For the text-containing cell, return its midpoint in (x, y) coordinate format. 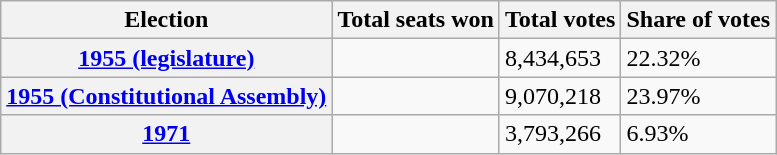
1955 (legislature) (166, 58)
Total votes (560, 20)
Total seats won (416, 20)
1971 (166, 134)
9,070,218 (560, 96)
Share of votes (698, 20)
6.93% (698, 134)
Election (166, 20)
23.97% (698, 96)
22.32% (698, 58)
8,434,653 (560, 58)
1955 (Constitutional Assembly) (166, 96)
3,793,266 (560, 134)
